Scan for the cell matching the given text and deliver its [X, Y] coordinate at center. 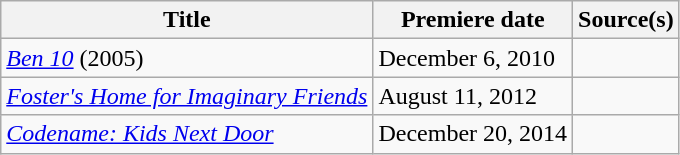
Ben 10 (2005) [187, 58]
Source(s) [626, 20]
Title [187, 20]
December 20, 2014 [473, 134]
August 11, 2012 [473, 96]
December 6, 2010 [473, 58]
Premiere date [473, 20]
Codename: Kids Next Door [187, 134]
Foster's Home for Imaginary Friends [187, 96]
